Detect which cell encompasses the target text, then output its [x, y] center coordinate. 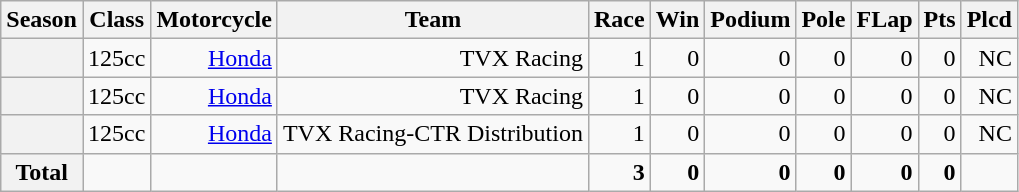
Pts [940, 20]
Pole [824, 20]
TVX Racing-CTR Distribution [432, 134]
3 [619, 172]
Motorcycle [214, 20]
Class [116, 20]
Plcd [989, 20]
FLap [884, 20]
Race [619, 20]
Team [432, 20]
Total [42, 172]
Season [42, 20]
Win [678, 20]
Podium [750, 20]
